Return [X, Y] of the center of cell containing provided text 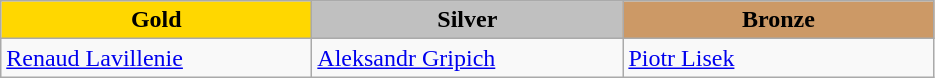
Aleksandr Gripich [468, 58]
Silver [468, 20]
Bronze [778, 20]
Piotr Lisek [778, 58]
Renaud Lavillenie [156, 58]
Gold [156, 20]
